Return (X, Y) of the center of cell containing provided text 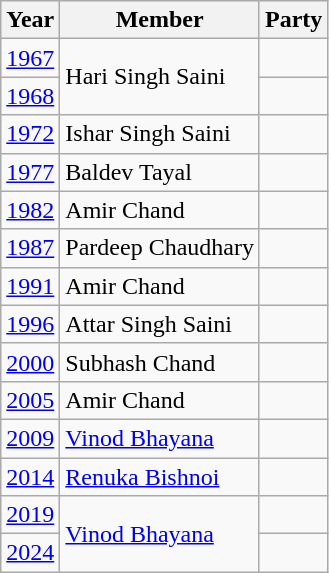
1996 (30, 324)
1977 (30, 172)
2009 (30, 438)
Renuka Bishnoi (160, 477)
1991 (30, 286)
Subhash Chand (160, 362)
2000 (30, 362)
2005 (30, 400)
Member (160, 20)
Baldev Tayal (160, 172)
Ishar Singh Saini (160, 134)
1987 (30, 248)
2024 (30, 553)
2014 (30, 477)
1967 (30, 58)
Hari Singh Saini (160, 77)
Party (293, 20)
Pardeep Chaudhary (160, 248)
Year (30, 20)
2019 (30, 515)
1968 (30, 96)
1982 (30, 210)
Attar Singh Saini (160, 324)
1972 (30, 134)
